Provide the [x, y] coordinate of the cell's center where the given text is located.  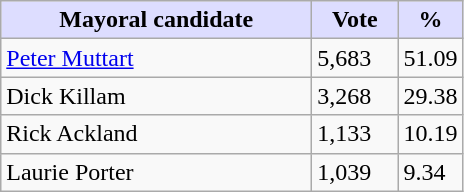
10.19 [430, 134]
Mayoral candidate [156, 20]
51.09 [430, 58]
1,039 [355, 172]
Rick Ackland [156, 134]
9.34 [430, 172]
Vote [355, 20]
5,683 [355, 58]
Laurie Porter [156, 172]
1,133 [355, 134]
Peter Muttart [156, 58]
% [430, 20]
3,268 [355, 96]
Dick Killam [156, 96]
29.38 [430, 96]
